Locate the cell with the specified text and output its [x, y] center coordinate. 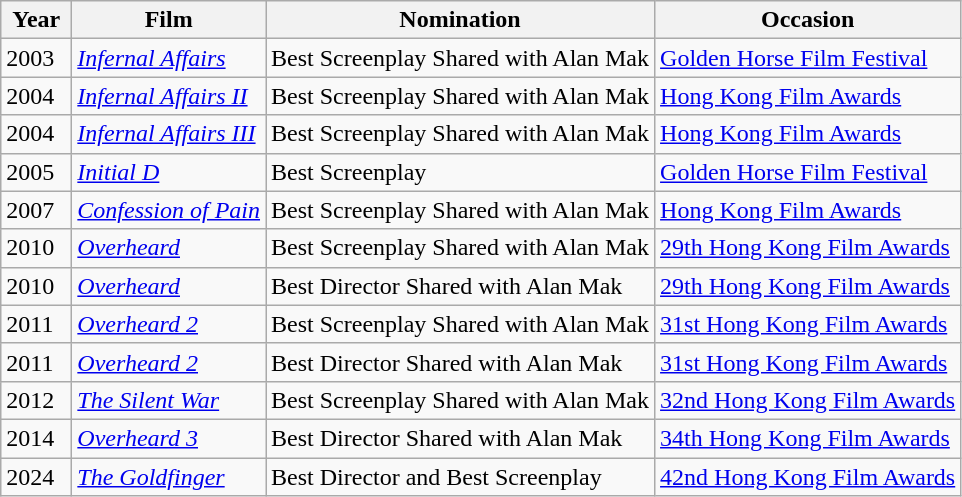
2003 [36, 58]
2012 [36, 400]
Occasion [808, 20]
2005 [36, 172]
The Silent War [169, 400]
42nd Hong Kong Film Awards [808, 477]
Infernal Affairs II [169, 96]
Year [36, 20]
32nd Hong Kong Film Awards [808, 400]
Best Screenplay [460, 172]
Confession of Pain [169, 210]
Film [169, 20]
The Goldfinger [169, 477]
34th Hong Kong Film Awards [808, 438]
2014 [36, 438]
Infernal Affairs III [169, 134]
Infernal Affairs [169, 58]
2007 [36, 210]
2024 [36, 477]
Nomination [460, 20]
Overheard 3 [169, 438]
Initial D [169, 172]
Best Director and Best Screenplay [460, 477]
